Return the [X, Y] coordinate for the center point of the cell that contains the specified text.  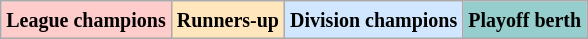
Playoff berth [525, 20]
League champions [86, 20]
Division champions [374, 20]
Runners-up [228, 20]
